Provide the (X, Y) coordinate of the cell's center where the given text is located.  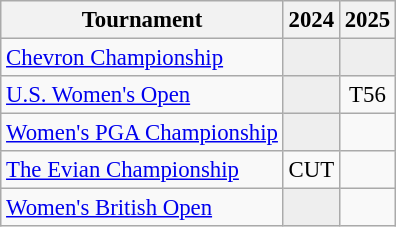
T56 (367, 95)
Tournament (142, 20)
The Evian Championship (142, 170)
U.S. Women's Open (142, 95)
Chevron Championship (142, 58)
Women's British Open (142, 208)
Women's PGA Championship (142, 133)
2024 (311, 20)
CUT (311, 170)
2025 (367, 20)
